Determine the (x, y) coordinate at the center of the cell enclosing the given text.  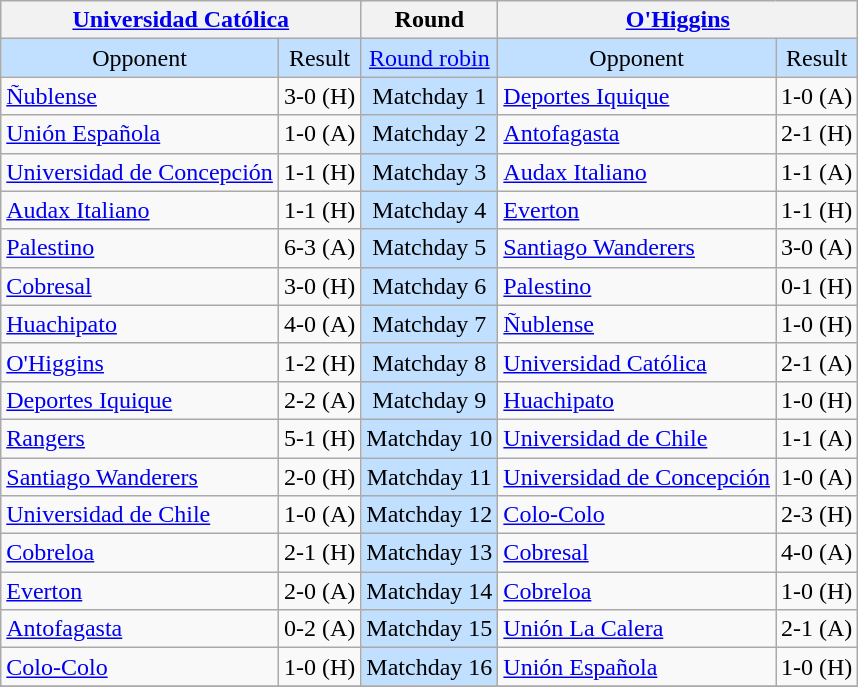
Matchday 3 (430, 172)
Matchday 8 (430, 362)
0-2 (A) (319, 629)
Matchday 14 (430, 591)
5-1 (H) (319, 438)
Rangers (140, 438)
Matchday 10 (430, 438)
Matchday 7 (430, 324)
Matchday 4 (430, 210)
3-0 (A) (817, 248)
Matchday 16 (430, 667)
Matchday 15 (430, 629)
Matchday 12 (430, 515)
Matchday 1 (430, 96)
Matchday 2 (430, 134)
Matchday 13 (430, 553)
2-2 (A) (319, 400)
Unión La Calera (637, 629)
Matchday 9 (430, 400)
2-3 (H) (817, 515)
1-2 (H) (319, 362)
2-0 (A) (319, 591)
Matchday 6 (430, 286)
Matchday 11 (430, 477)
2-0 (H) (319, 477)
Round (430, 20)
6-3 (A) (319, 248)
0-1 (H) (817, 286)
Matchday 5 (430, 248)
Round robin (430, 58)
